Pinpoint the cell where the given text exists, returning its [x, y] midpoint coordinate. 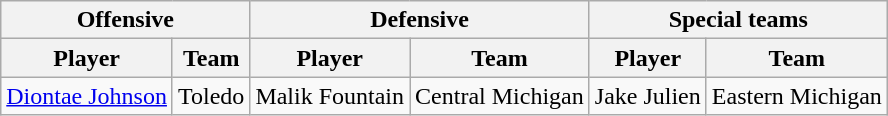
Malik Fountain [330, 96]
Eastern Michigan [796, 96]
Central Michigan [500, 96]
Jake Julien [648, 96]
Defensive [420, 20]
Toledo [210, 96]
Diontae Johnson [87, 96]
Offensive [126, 20]
Special teams [738, 20]
